Output the [x, y] coordinate of the center of the cell containing the given text.  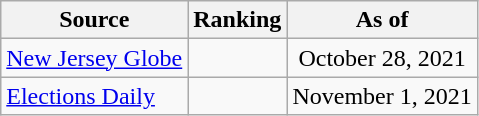
As of [382, 20]
Source [94, 20]
Ranking [238, 20]
New Jersey Globe [94, 58]
Elections Daily [94, 96]
November 1, 2021 [382, 96]
October 28, 2021 [382, 58]
